Find where the given text appears and provide that cell's center as [x, y] coordinate. 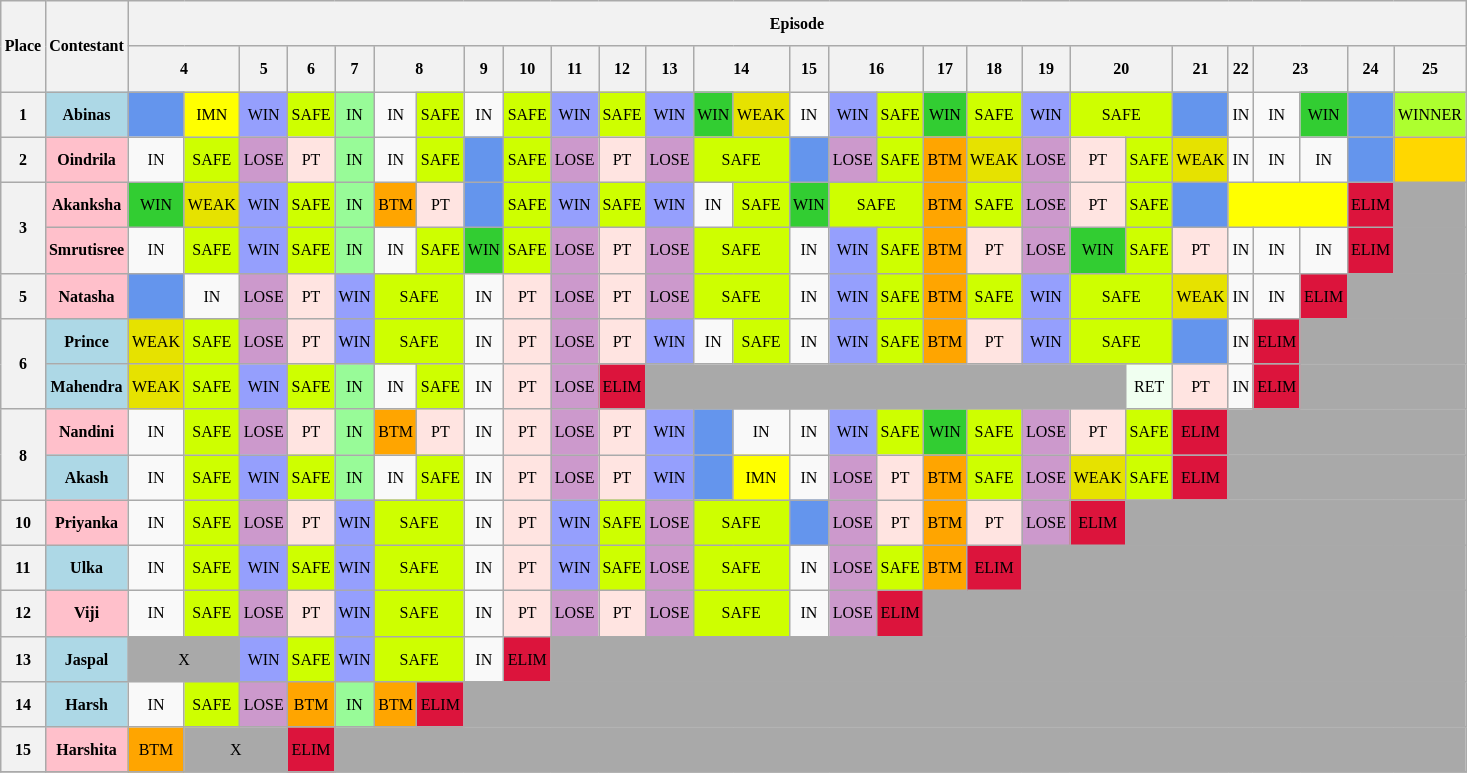
25 [1430, 68]
19 [1046, 68]
Akash [86, 476]
Abinas [86, 114]
Place [23, 46]
21 [1201, 68]
Natasha [86, 296]
Jaspal [86, 658]
Nandini [86, 432]
20 [1122, 68]
4 [184, 68]
Episode [797, 22]
Ulka [86, 568]
7 [355, 68]
9 [484, 68]
22 [1240, 68]
1 [23, 114]
2 [23, 160]
RET [1150, 386]
WINNER [1430, 114]
24 [1370, 68]
Contestant [86, 46]
16 [876, 68]
18 [994, 68]
23 [1300, 68]
3 [23, 228]
Priyanka [86, 522]
Prince [86, 340]
17 [946, 68]
Harshita [86, 748]
Smrutisree [86, 250]
Harsh [86, 704]
Mahendra [86, 386]
Oindrila [86, 160]
Viji [86, 612]
Akanksha [86, 204]
